Scan for the cell matching the given text and deliver its [X, Y] coordinate at center. 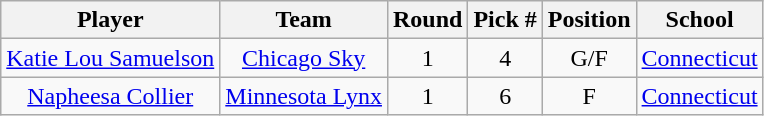
Player [110, 20]
Chicago Sky [304, 58]
Round [427, 20]
6 [505, 96]
4 [505, 58]
Minnesota Lynx [304, 96]
F [589, 96]
Team [304, 20]
Napheesa Collier [110, 96]
Position [589, 20]
Pick # [505, 20]
School [700, 20]
G/F [589, 58]
Katie Lou Samuelson [110, 58]
